Scan for the cell matching the given text and deliver its [X, Y] coordinate at center. 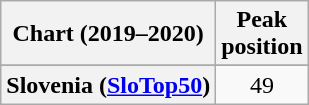
Chart (2019–2020) [108, 34]
Slovenia (SloTop50) [108, 85]
Peakposition [262, 34]
49 [262, 85]
